Provide the (x, y) coordinate of the cell's center where the given text is located.  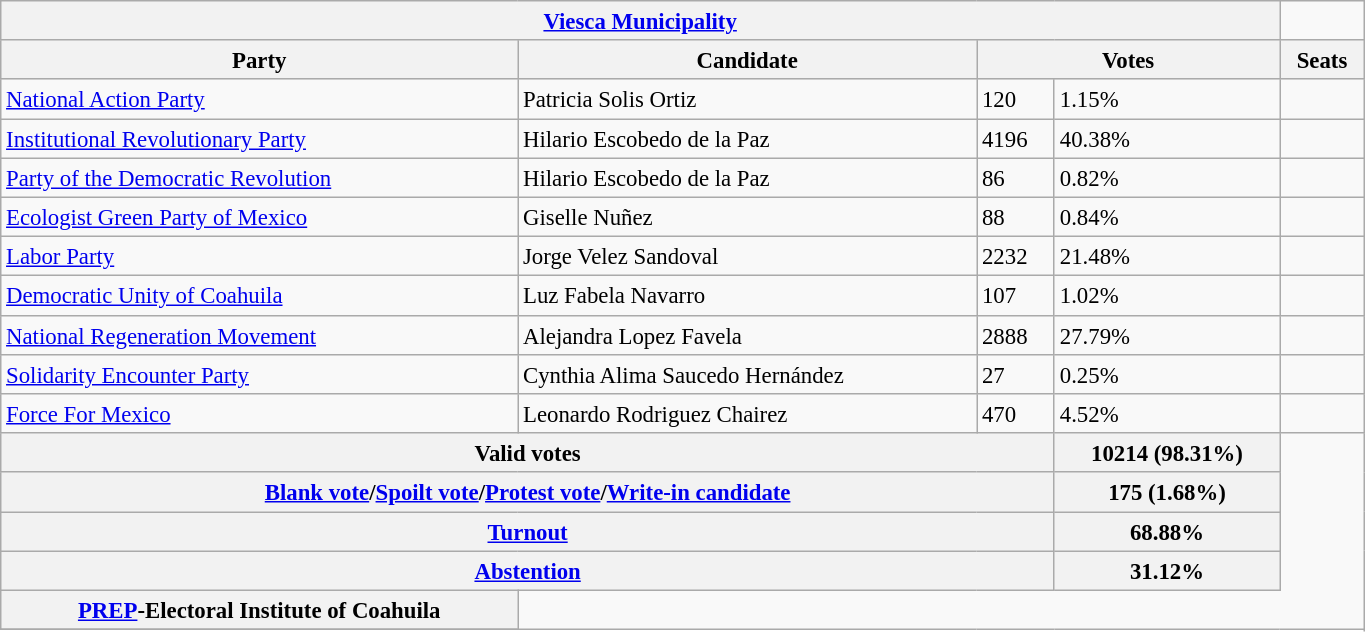
Party (260, 60)
Patricia Solis Ortiz (748, 100)
0.25% (1166, 374)
Blank vote/Spoilt vote/Protest vote/Write-in candidate (528, 492)
68.88% (1166, 532)
31.12% (1166, 570)
Jorge Velez Sandoval (748, 256)
Luz Fabela Navarro (748, 296)
27.79% (1166, 334)
Turnout (528, 532)
21.48% (1166, 256)
2888 (1016, 334)
470 (1016, 414)
Labor Party (260, 256)
Leonardo Rodriguez Chairez (748, 414)
Ecologist Green Party of Mexico (260, 216)
National Action Party (260, 100)
Candidate (748, 60)
88 (1016, 216)
40.38% (1166, 138)
Party of the Democratic Revolution (260, 178)
1.02% (1166, 296)
Institutional Revolutionary Party (260, 138)
Cynthia Alima Saucedo Hernández (748, 374)
175 (1.68%) (1166, 492)
0.84% (1166, 216)
Seats (1322, 60)
107 (1016, 296)
4196 (1016, 138)
National Regeneration Movement (260, 334)
Valid votes (528, 452)
Giselle Nuñez (748, 216)
1.15% (1166, 100)
Viesca Municipality (640, 20)
PREP-Electoral Institute of Coahuila (260, 610)
4.52% (1166, 414)
Solidarity Encounter Party (260, 374)
Alejandra Lopez Favela (748, 334)
Abstention (528, 570)
2232 (1016, 256)
27 (1016, 374)
86 (1016, 178)
120 (1016, 100)
10214 (98.31%) (1166, 452)
Democratic Unity of Coahuila (260, 296)
Force For Mexico (260, 414)
0.82% (1166, 178)
Votes (1128, 60)
